Find where the given text appears and provide that cell's center as [x, y] coordinate. 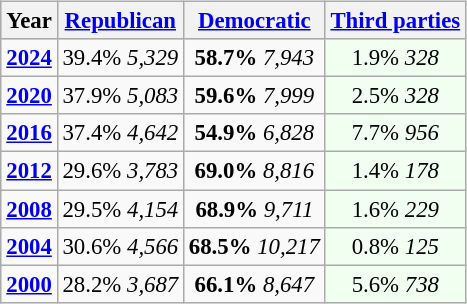
2012 [29, 171]
30.6% 4,566 [120, 246]
1.6% 229 [395, 209]
37.9% 5,083 [120, 96]
2000 [29, 284]
39.4% 5,329 [120, 58]
29.6% 3,783 [120, 171]
2016 [29, 133]
59.6% 7,999 [255, 96]
2024 [29, 58]
Year [29, 21]
2004 [29, 246]
69.0% 8,816 [255, 171]
28.2% 3,687 [120, 284]
0.8% 125 [395, 246]
58.7% 7,943 [255, 58]
66.1% 8,647 [255, 284]
7.7% 956 [395, 133]
Third parties [395, 21]
68.5% 10,217 [255, 246]
37.4% 4,642 [120, 133]
1.9% 328 [395, 58]
2020 [29, 96]
29.5% 4,154 [120, 209]
Republican [120, 21]
5.6% 738 [395, 284]
2.5% 328 [395, 96]
2008 [29, 209]
1.4% 178 [395, 171]
Democratic [255, 21]
54.9% 6,828 [255, 133]
68.9% 9,711 [255, 209]
